Return (x, y) of the center of cell containing provided text 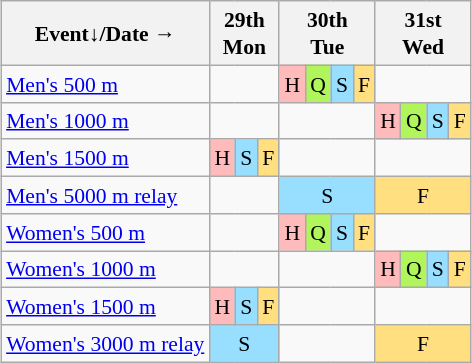
29thMon (244, 33)
Women's 1000 m (105, 268)
Event↓/Date → (105, 33)
Men's 5000 m relay (105, 194)
Men's 1000 m (105, 120)
Women's 3000 m relay (105, 344)
Men's 1500 m (105, 158)
31stWed (423, 33)
Men's 500 m (105, 84)
Women's 500 m (105, 232)
30thTue (327, 33)
Women's 1500 m (105, 306)
